Search for the cell housing the specified text and yield its [x, y] center coordinate. 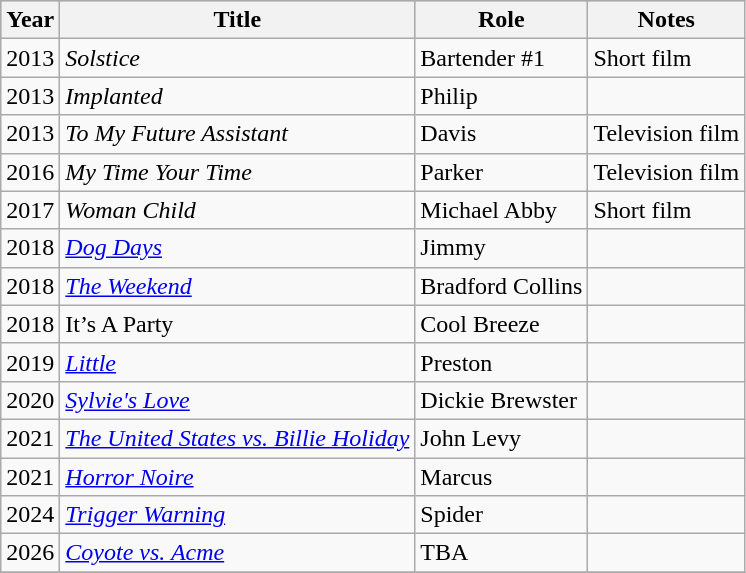
2017 [30, 210]
2016 [30, 172]
Role [502, 20]
2019 [30, 362]
My Time Your Time [238, 172]
Notes [666, 20]
Sylvie's Love [238, 400]
Woman Child [238, 210]
2024 [30, 515]
Spider [502, 515]
Bradford Collins [502, 286]
2026 [30, 553]
Philip [502, 96]
Title [238, 20]
Coyote vs. Acme [238, 553]
Little [238, 362]
The Weekend [238, 286]
Marcus [502, 477]
John Levy [502, 438]
Cool Breeze [502, 324]
The United States vs. Billie Holiday [238, 438]
To My Future Assistant [238, 134]
Solstice [238, 58]
Dog Days [238, 248]
Bartender #1 [502, 58]
2020 [30, 400]
Implanted [238, 96]
Preston [502, 362]
Michael Abby [502, 210]
Trigger Warning [238, 515]
TBA [502, 553]
Year [30, 20]
Davis [502, 134]
It’s A Party [238, 324]
Jimmy [502, 248]
Horror Noire [238, 477]
Dickie Brewster [502, 400]
Parker [502, 172]
